Find where the given text appears and provide that cell's center as [X, Y] coordinate. 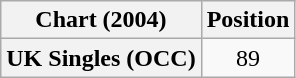
Position [248, 20]
UK Singles (OCC) [101, 58]
89 [248, 58]
Chart (2004) [101, 20]
